For the text-containing cell, return its midpoint in [x, y] coordinate format. 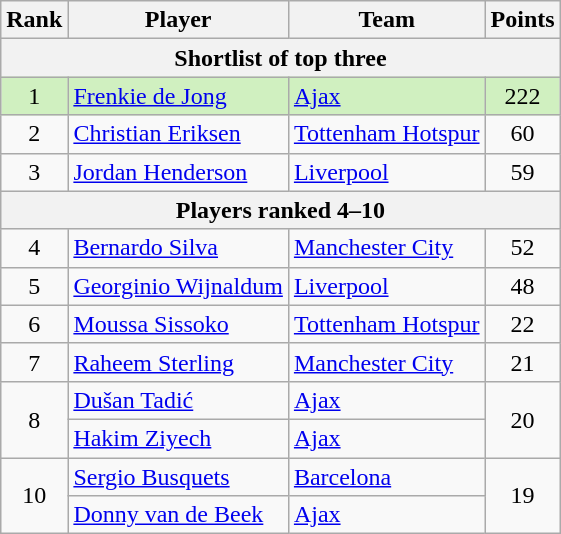
4 [34, 248]
Sergio Busquets [178, 477]
Players ranked 4–10 [280, 210]
2 [34, 134]
52 [522, 248]
21 [522, 362]
Points [522, 20]
5 [34, 286]
Frenkie de Jong [178, 96]
Jordan Henderson [178, 172]
Donny van de Beek [178, 515]
Barcelona [386, 477]
7 [34, 362]
59 [522, 172]
Georginio Wijnaldum [178, 286]
48 [522, 286]
6 [34, 324]
Player [178, 20]
3 [34, 172]
60 [522, 134]
Shortlist of top three [280, 58]
222 [522, 96]
Bernardo Silva [178, 248]
1 [34, 96]
Moussa Sissoko [178, 324]
22 [522, 324]
Team [386, 20]
10 [34, 496]
19 [522, 496]
8 [34, 419]
Raheem Sterling [178, 362]
Christian Eriksen [178, 134]
Hakim Ziyech [178, 438]
20 [522, 419]
Dušan Tadić [178, 400]
Rank [34, 20]
